For the text-containing cell, return its midpoint in (x, y) coordinate format. 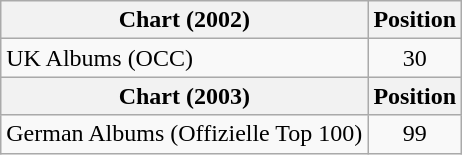
German Albums (Offizielle Top 100) (184, 134)
30 (415, 58)
UK Albums (OCC) (184, 58)
Chart (2003) (184, 96)
99 (415, 134)
Chart (2002) (184, 20)
